Determine the (X, Y) coordinate at the center of the cell enclosing the given text.  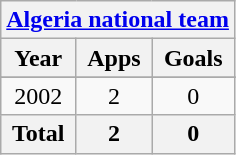
Apps (114, 58)
2002 (38, 96)
Total (38, 134)
Goals (193, 58)
Algeria national team (118, 20)
Year (38, 58)
